Output the [X, Y] coordinate of the center of the cell containing the given text.  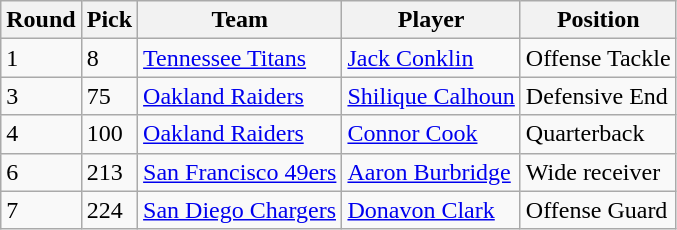
Aaron Burbridge [431, 172]
3 [41, 96]
Shilique Calhoun [431, 96]
Connor Cook [431, 134]
Offense Tackle [598, 58]
Donavon Clark [431, 210]
Player [431, 20]
1 [41, 58]
San Francisco 49ers [240, 172]
224 [109, 210]
6 [41, 172]
Tennessee Titans [240, 58]
Offense Guard [598, 210]
Quarterback [598, 134]
Defensive End [598, 96]
8 [109, 58]
Jack Conklin [431, 58]
Wide receiver [598, 172]
Team [240, 20]
7 [41, 210]
75 [109, 96]
100 [109, 134]
Position [598, 20]
Round [41, 20]
San Diego Chargers [240, 210]
Pick [109, 20]
4 [41, 134]
213 [109, 172]
